Search for the cell housing the specified text and yield its (x, y) center coordinate. 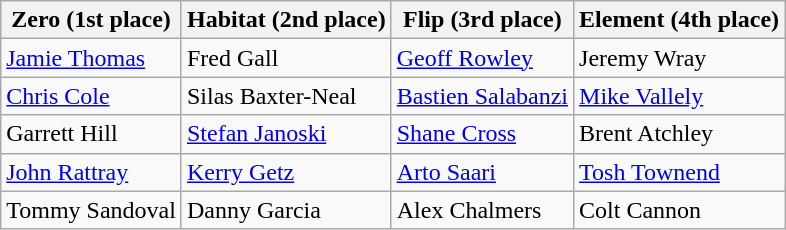
Geoff Rowley (482, 58)
Zero (1st place) (92, 20)
Habitat (2nd place) (286, 20)
Colt Cannon (680, 210)
Jeremy Wray (680, 58)
Bastien Salabanzi (482, 96)
Tosh Townend (680, 172)
Kerry Getz (286, 172)
Fred Gall (286, 58)
Stefan Janoski (286, 134)
Mike Vallely (680, 96)
Jamie Thomas (92, 58)
Brent Atchley (680, 134)
John Rattray (92, 172)
Tommy Sandoval (92, 210)
Garrett Hill (92, 134)
Silas Baxter-Neal (286, 96)
Chris Cole (92, 96)
Shane Cross (482, 134)
Arto Saari (482, 172)
Element (4th place) (680, 20)
Danny Garcia (286, 210)
Flip (3rd place) (482, 20)
Alex Chalmers (482, 210)
